For the text-containing cell, return its midpoint in (x, y) coordinate format. 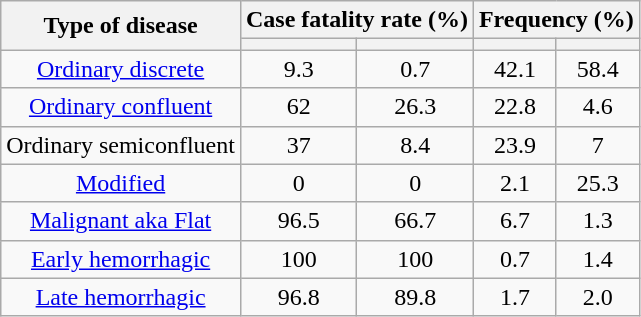
37 (298, 145)
7 (598, 145)
96.5 (298, 221)
26.3 (416, 107)
23.9 (514, 145)
Early hemorrhagic (121, 259)
42.1 (514, 69)
22.8 (514, 107)
66.7 (416, 221)
Type of disease (121, 26)
Modified (121, 183)
Ordinary confluent (121, 107)
8.4 (416, 145)
Late hemorrhagic (121, 297)
Case fatality rate (%) (356, 20)
1.3 (598, 221)
4.6 (598, 107)
6.7 (514, 221)
58.4 (598, 69)
1.4 (598, 259)
Frequency (%) (556, 20)
89.8 (416, 297)
2.1 (514, 183)
62 (298, 107)
2.0 (598, 297)
9.3 (298, 69)
Ordinary semiconfluent (121, 145)
96.8 (298, 297)
25.3 (598, 183)
Malignant aka Flat (121, 221)
1.7 (514, 297)
Ordinary discrete (121, 69)
